Return the (X, Y) coordinate for the center point of the cell that contains the specified text.  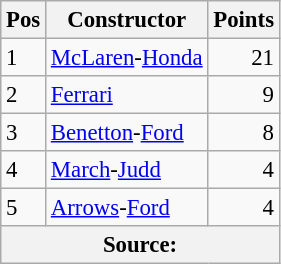
Ferrari (127, 95)
Source: (140, 245)
Pos (24, 20)
Arrows-Ford (127, 208)
Points (244, 20)
3 (24, 133)
5 (24, 208)
8 (244, 133)
21 (244, 58)
1 (24, 58)
Constructor (127, 20)
McLaren-Honda (127, 58)
2 (24, 95)
9 (244, 95)
Benetton-Ford (127, 133)
March-Judd (127, 170)
